For the text-containing cell, return its midpoint in [x, y] coordinate format. 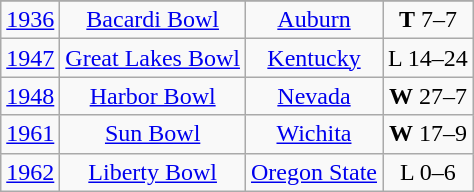
Bacardi Bowl [153, 20]
Kentucky [314, 58]
W 17–9 [428, 134]
Harbor Bowl [153, 96]
1961 [30, 134]
Auburn [314, 20]
Great Lakes Bowl [153, 58]
W 27–7 [428, 96]
L 0–6 [428, 172]
Liberty Bowl [153, 172]
T 7–7 [428, 20]
L 14–24 [428, 58]
1947 [30, 58]
1936 [30, 20]
Oregon State [314, 172]
Sun Bowl [153, 134]
Nevada [314, 96]
Wichita [314, 134]
1948 [30, 96]
1962 [30, 172]
